Locate the cell with the specified text and output its (X, Y) center coordinate. 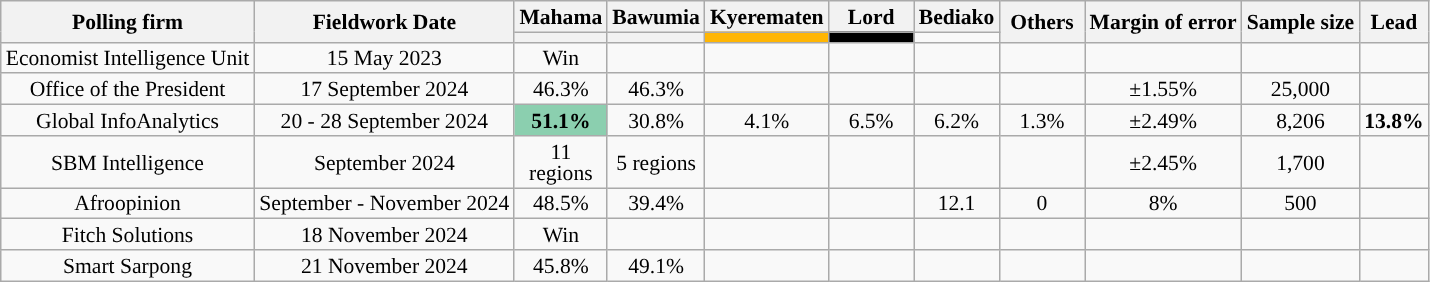
0 (1042, 204)
Margin of error (1164, 22)
21 November 2024 (384, 266)
±2.49% (1164, 120)
Afroopinion (128, 204)
September - November 2024 (384, 204)
5 regions (656, 162)
1.3% (1042, 120)
15 May 2023 (384, 58)
Mahama (560, 16)
±2.45% (1164, 162)
Bediako (957, 16)
12.1 (957, 204)
±1.55% (1164, 90)
45.8% (560, 266)
Kyerematen (767, 16)
11 regions (560, 162)
4.1% (767, 120)
6.5% (872, 120)
25,000 (1300, 90)
8% (1164, 204)
8,206 (1300, 120)
1,700 (1300, 162)
49.1% (656, 266)
Bawumia (656, 16)
Sample size (1300, 22)
51.1% (560, 120)
48.5% (560, 204)
Global InfoAnalytics (128, 120)
30.8% (656, 120)
6.2% (957, 120)
SBM Intelligence (128, 162)
Smart Sarpong (128, 266)
September 2024 (384, 162)
Lead (1394, 22)
Office of the President (128, 90)
20 - 28 September 2024 (384, 120)
Lord (872, 16)
17 September 2024 (384, 90)
Polling firm (128, 22)
Fieldwork Date (384, 22)
18 November 2024 (384, 234)
Others (1042, 22)
Economist Intelligence Unit (128, 58)
13.8% (1394, 120)
500 (1300, 204)
Fitch Solutions (128, 234)
39.4% (656, 204)
